Find where the given text appears and provide that cell's center as (X, Y) coordinate. 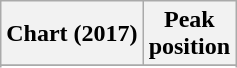
Chart (2017) (72, 34)
Peakposition (189, 34)
